Return the [x, y] coordinate for the center point of the cell that contains the specified text.  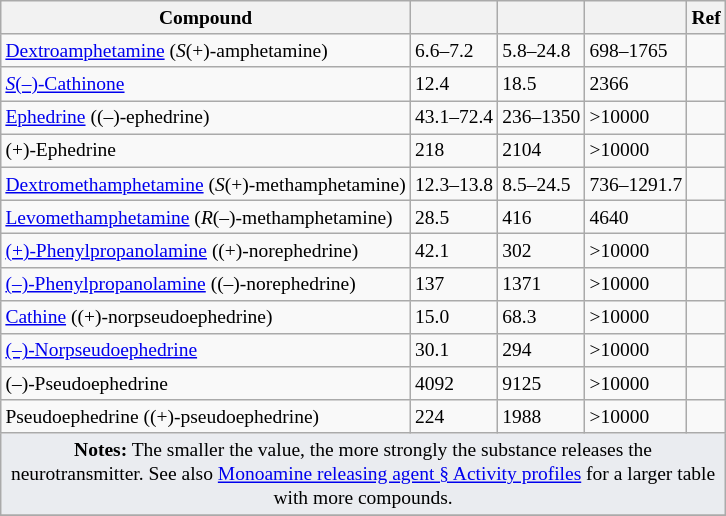
4640 [636, 216]
218 [454, 150]
15.0 [454, 316]
Dextroamphetamine (S(+)-amphetamine) [206, 50]
42.1 [454, 250]
294 [542, 350]
1988 [542, 416]
68.3 [542, 316]
2104 [542, 150]
Cathine ((+)-norpseudoephedrine) [206, 316]
(–)-Phenylpropanolamine ((–)-norephedrine) [206, 284]
(–)-Norpseudoephedrine [206, 350]
28.5 [454, 216]
736–1291.7 [636, 184]
S(–)-Cathinone [206, 84]
8.5–24.5 [542, 184]
4092 [454, 384]
6.6–7.2 [454, 50]
5.8–24.8 [542, 50]
Ephedrine ((–)-ephedrine) [206, 118]
(–)-Pseudoephedrine [206, 384]
43.1–72.4 [454, 118]
Dextromethamphetamine (S(+)-methamphetamine) [206, 184]
1371 [542, 284]
(+)-Phenylpropanolamine ((+)-norephedrine) [206, 250]
2366 [636, 84]
Ref [706, 18]
12.4 [454, 84]
(+)-Ephedrine [206, 150]
416 [542, 216]
698–1765 [636, 50]
137 [454, 284]
Pseudoephedrine ((+)-pseudoephedrine) [206, 416]
236–1350 [542, 118]
30.1 [454, 350]
12.3–13.8 [454, 184]
302 [542, 250]
Compound [206, 18]
224 [454, 416]
18.5 [542, 84]
Levomethamphetamine (R(–)-methamphetamine) [206, 216]
9125 [542, 384]
